Return (x, y) of the center of cell containing provided text 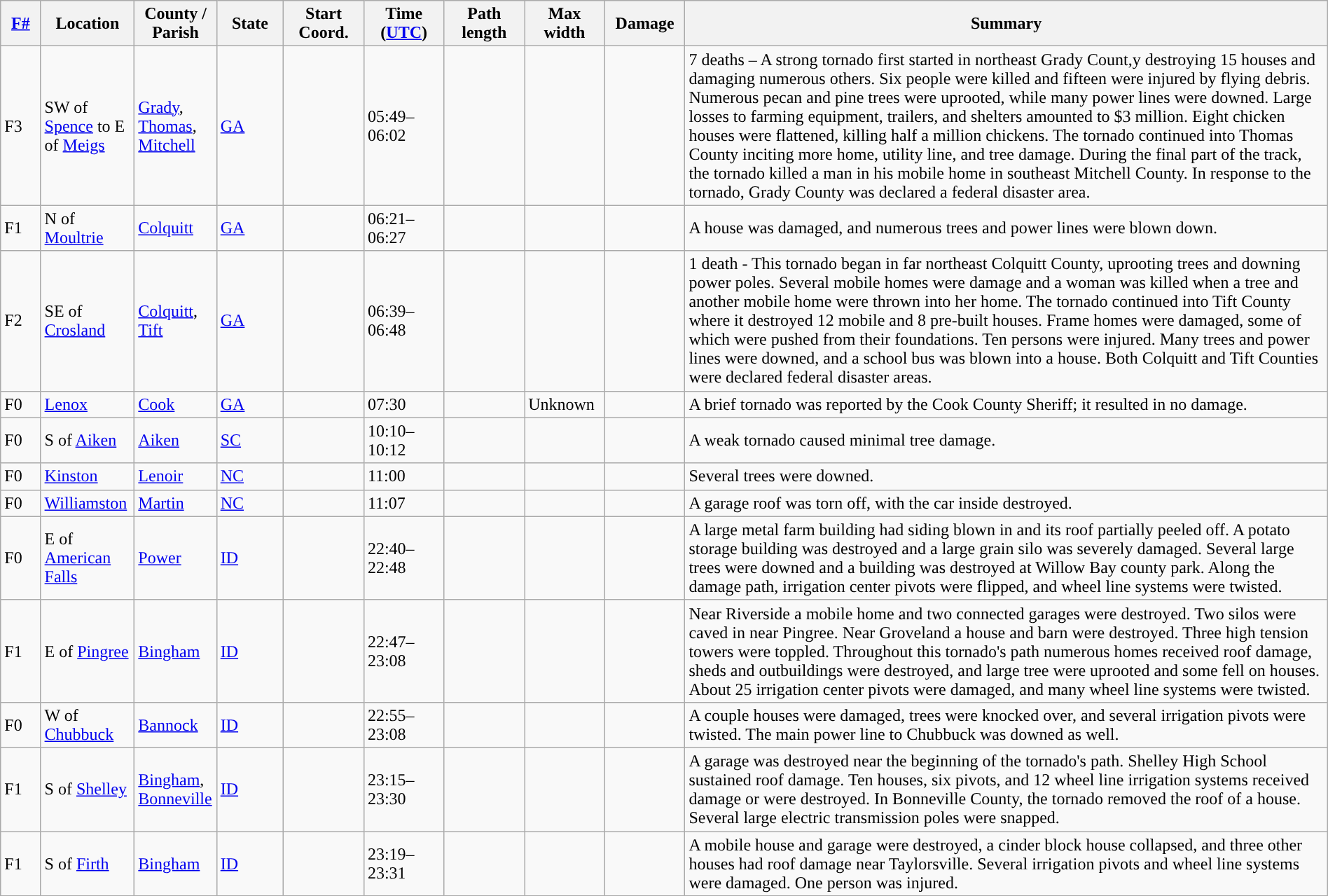
Williamston (88, 503)
Bingham, Bonneville (175, 789)
SW of Spence to E of Meigs (88, 126)
22:55–23:08 (403, 724)
23:19–23:31 (403, 863)
Colquitt (175, 228)
Kinston (88, 476)
Start Coord. (324, 24)
S of Shelley (88, 789)
Location (88, 24)
Lenox (88, 404)
W of Chubbuck (88, 724)
Bannock (175, 724)
05:49–06:02 (403, 126)
Power (175, 558)
N of Moultrie (88, 228)
10:10–10:12 (403, 440)
06:21–06:27 (403, 228)
S of Firth (88, 863)
07:30 (403, 404)
Path length (485, 24)
Time (UTC) (403, 24)
11:00 (403, 476)
Colquitt, Tift (175, 321)
E of Pingree (88, 651)
Several trees were downed. (1006, 476)
Lenoir (175, 476)
Unknown (565, 404)
11:07 (403, 503)
S of Aiken (88, 440)
22:47–23:08 (403, 651)
F2 (21, 321)
F# (21, 24)
A house was damaged, and numerous trees and power lines were blown down. (1006, 228)
Aiken (175, 440)
F3 (21, 126)
A brief tornado was reported by the Cook County Sheriff; it resulted in no damage. (1006, 404)
A garage roof was torn off, with the car inside destroyed. (1006, 503)
A weak tornado caused minimal tree damage. (1006, 440)
Damage (644, 24)
Martin (175, 503)
State (250, 24)
SC (250, 440)
Cook (175, 404)
Max width (565, 24)
SE of Crosland (88, 321)
23:15–23:30 (403, 789)
County / Parish (175, 24)
Grady, Thomas, Mitchell (175, 126)
22:40–22:48 (403, 558)
Summary (1006, 24)
06:39–06:48 (403, 321)
E of American Falls (88, 558)
